Return the (x, y) coordinate for the center point of the cell that contains the specified text.  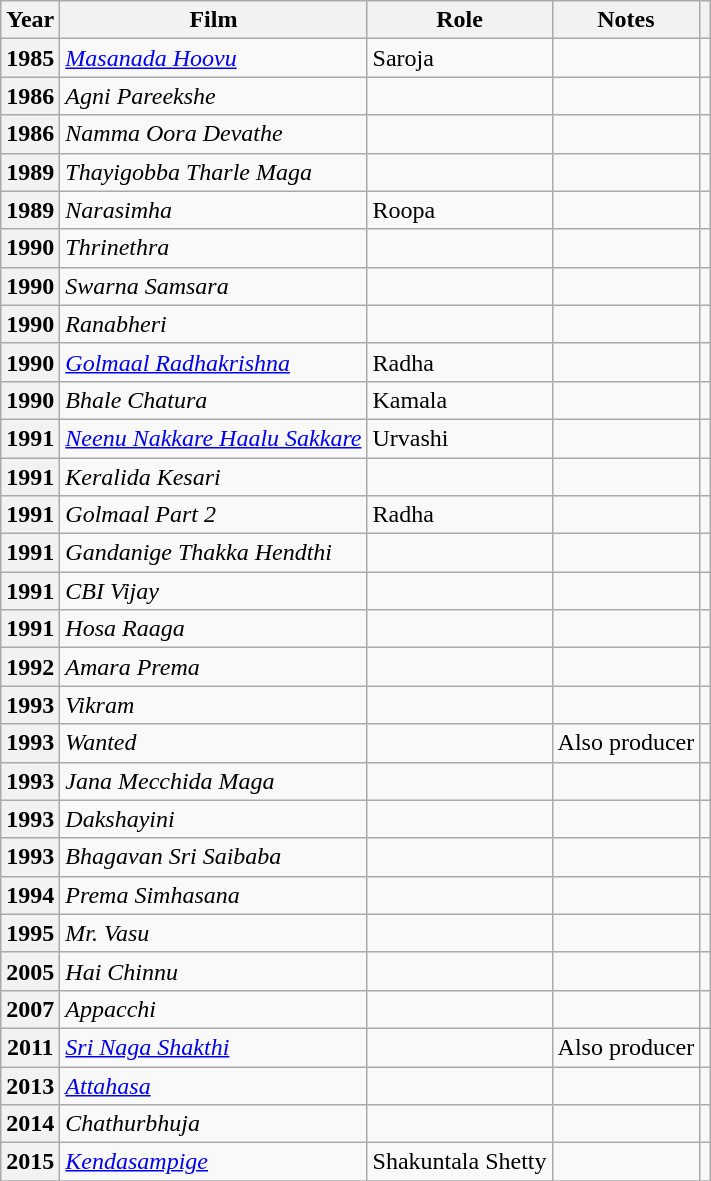
Chathurbhuja (214, 1124)
Wanted (214, 743)
Year (30, 20)
Agni Pareekshe (214, 96)
1994 (30, 895)
Golmaal Part 2 (214, 515)
2014 (30, 1124)
2013 (30, 1085)
Vikram (214, 705)
Swarna Samsara (214, 286)
Sri Naga Shakthi (214, 1047)
1985 (30, 58)
Shakuntala Shetty (460, 1162)
Kamala (460, 400)
Bhagavan Sri Saibaba (214, 857)
Namma Oora Devathe (214, 134)
Attahasa (214, 1085)
Keralida Kesari (214, 477)
2011 (30, 1047)
2007 (30, 1009)
Film (214, 20)
Golmaal Radhakrishna (214, 362)
CBI Vijay (214, 591)
Thrinethra (214, 248)
Jana Mecchida Maga (214, 781)
Notes (626, 20)
Kendasampige (214, 1162)
Thayigobba Tharle Maga (214, 172)
Mr. Vasu (214, 933)
Masanada Hoovu (214, 58)
Ranabheri (214, 324)
Urvashi (460, 438)
Hosa Raaga (214, 629)
Prema Simhasana (214, 895)
Hai Chinnu (214, 971)
Role (460, 20)
Saroja (460, 58)
Gandanige Thakka Hendthi (214, 553)
Dakshayini (214, 819)
2015 (30, 1162)
Amara Prema (214, 667)
1992 (30, 667)
Roopa (460, 210)
1995 (30, 933)
2005 (30, 971)
Narasimha (214, 210)
Appacchi (214, 1009)
Neenu Nakkare Haalu Sakkare (214, 438)
Bhale Chatura (214, 400)
